Identify which cell holds the provided text, then report its (X, Y) central coordinate. 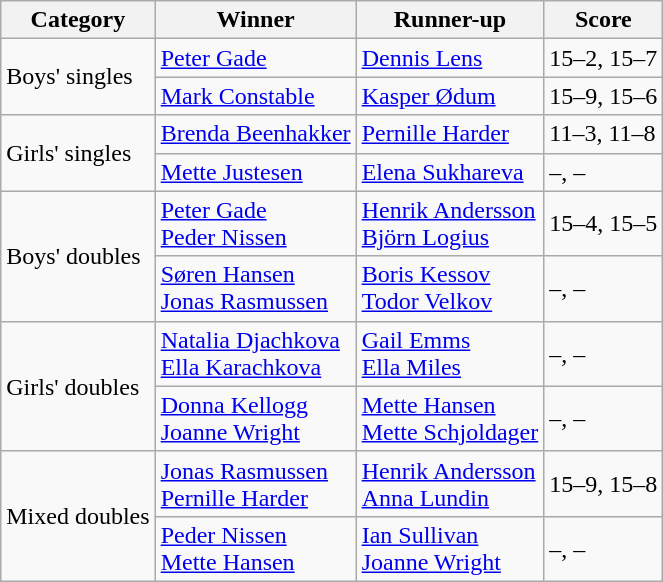
Donna Kellogg Joanne Wright (256, 418)
Winner (256, 20)
Gail Emms Ella Miles (450, 354)
Girls' singles (78, 153)
15–9, 15–6 (604, 96)
Mixed doubles (78, 516)
Henrik Andersson Anna Lundin (450, 484)
Girls' doubles (78, 386)
Pernille Harder (450, 134)
Runner-up (450, 20)
Ian Sullivan Joanne Wright (450, 548)
Mette Justesen (256, 172)
Category (78, 20)
11–3, 11–8 (604, 134)
15–9, 15–8 (604, 484)
Peder Nissen Mette Hansen (256, 548)
Brenda Beenhakker (256, 134)
Henrik Andersson Björn Logius (450, 224)
Kasper Ødum (450, 96)
Boys' singles (78, 77)
Mette Hansen Mette Schjoldager (450, 418)
Natalia Djachkova Ella Karachkova (256, 354)
Peter Gade (256, 58)
15–4, 15–5 (604, 224)
Søren Hansen Jonas Rasmussen (256, 288)
Peter Gade Peder Nissen (256, 224)
Mark Constable (256, 96)
Dennis Lens (450, 58)
Boris Kessov Todor Velkov (450, 288)
15–2, 15–7 (604, 58)
Score (604, 20)
Jonas Rasmussen Pernille Harder (256, 484)
Boys' doubles (78, 256)
Elena Sukhareva (450, 172)
